Output the (x, y) coordinate of the center of the cell containing the given text.  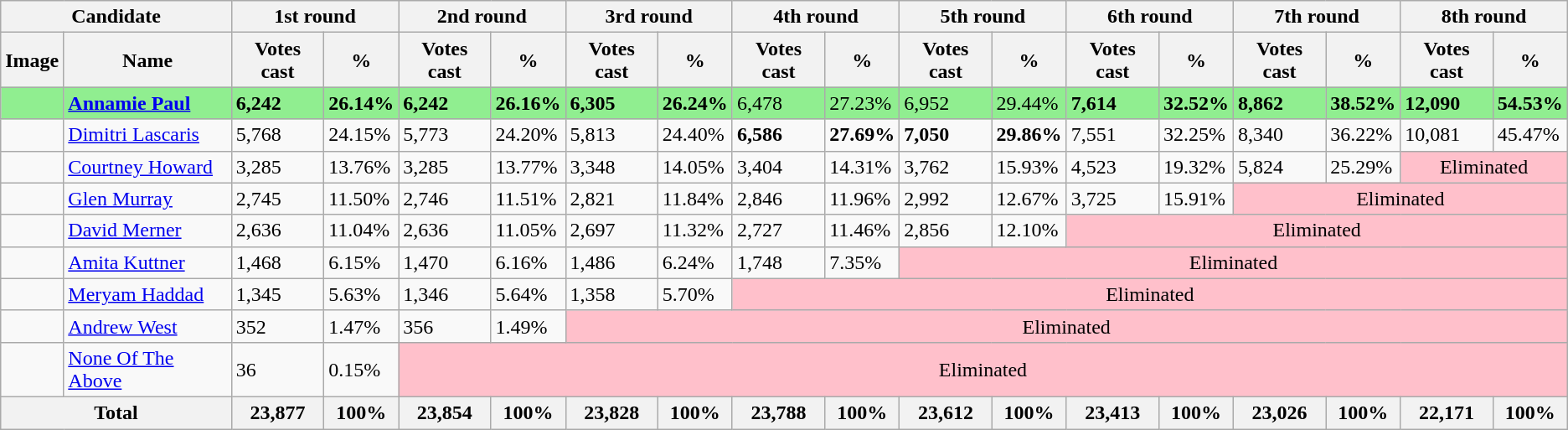
5,813 (611, 135)
23,026 (1279, 412)
2,846 (778, 199)
1.49% (528, 326)
6,586 (778, 135)
6.16% (528, 262)
22,171 (1447, 412)
12.67% (1029, 199)
2,745 (277, 199)
Meryam Haddad (147, 294)
12,090 (1447, 103)
5.70% (695, 294)
1,748 (778, 262)
54.53% (1529, 103)
8,340 (1279, 135)
11.51% (528, 199)
8,862 (1279, 103)
1,470 (445, 262)
23,854 (445, 412)
5,773 (445, 135)
45.47% (1529, 135)
2,992 (946, 199)
27.69% (863, 135)
6.15% (362, 262)
5th round (983, 17)
Annamie Paul (147, 103)
1,486 (611, 262)
Name (147, 60)
10,081 (1447, 135)
11.46% (863, 231)
11.05% (528, 231)
24.15% (362, 135)
23,413 (1112, 412)
3,762 (946, 167)
15.91% (1196, 199)
26.14% (362, 103)
7,551 (1112, 135)
3,404 (778, 167)
2,856 (946, 231)
Glen Murray (147, 199)
2nd round (482, 17)
11.04% (362, 231)
5.63% (362, 294)
23,612 (946, 412)
19.32% (1196, 167)
6,952 (946, 103)
3,725 (1112, 199)
Total (116, 412)
3,348 (611, 167)
8th round (1484, 17)
1,358 (611, 294)
29.44% (1029, 103)
36.22% (1364, 135)
29.86% (1029, 135)
7.35% (863, 262)
24.20% (528, 135)
27.23% (863, 103)
4th round (816, 17)
0.15% (362, 369)
2,746 (445, 199)
5,824 (1279, 167)
1st round (315, 17)
1.47% (362, 326)
36 (277, 369)
26.24% (695, 103)
13.77% (528, 167)
7,050 (946, 135)
3rd round (648, 17)
25.29% (1364, 167)
6,305 (611, 103)
1,345 (277, 294)
5.64% (528, 294)
38.52% (1364, 103)
14.31% (863, 167)
Courtney Howard (147, 167)
6,478 (778, 103)
4,523 (1112, 167)
15.93% (1029, 167)
11.84% (695, 199)
6.24% (695, 262)
23,828 (611, 412)
26.16% (528, 103)
1,468 (277, 262)
12.10% (1029, 231)
5,768 (277, 135)
6th round (1149, 17)
32.25% (1196, 135)
23,877 (277, 412)
23,788 (778, 412)
Amita Kuttner (147, 262)
Andrew West (147, 326)
7th round (1317, 17)
356 (445, 326)
Dimitri Lascaris (147, 135)
None Of The Above (147, 369)
13.76% (362, 167)
14.05% (695, 167)
Candidate (116, 17)
1,346 (445, 294)
David Merner (147, 231)
7,614 (1112, 103)
11.96% (863, 199)
11.32% (695, 231)
Image (32, 60)
24.40% (695, 135)
352 (277, 326)
2,697 (611, 231)
32.52% (1196, 103)
2,821 (611, 199)
2,727 (778, 231)
11.50% (362, 199)
